Identify which cell holds the provided text, then report its [X, Y] central coordinate. 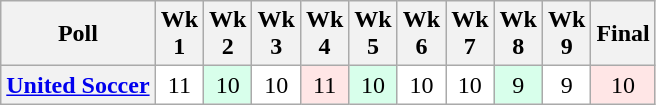
Wk8 [518, 34]
Wk5 [373, 34]
Wk6 [421, 34]
Wk4 [324, 34]
Wk7 [470, 34]
Poll [78, 34]
Wk2 [228, 34]
Wk3 [276, 34]
Wk9 [566, 34]
Final [623, 34]
Wk1 [179, 34]
United Soccer [78, 85]
